Output the [X, Y] coordinate of the center of the cell containing the given text.  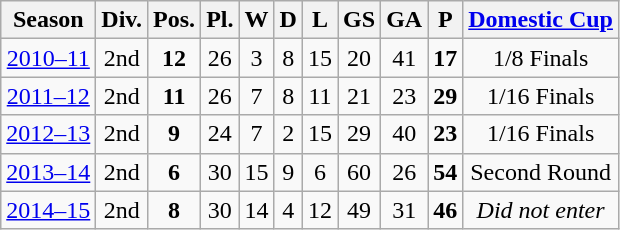
Div. [122, 20]
40 [404, 134]
GS [360, 20]
4 [288, 210]
L [320, 20]
14 [256, 210]
46 [446, 210]
2013–14 [48, 172]
1/8 Finals [541, 58]
31 [404, 210]
W [256, 20]
2 [288, 134]
GA [404, 20]
41 [404, 58]
49 [360, 210]
21 [360, 96]
17 [446, 58]
Domestic Cup [541, 20]
D [288, 20]
Pl. [220, 20]
P [446, 20]
Season [48, 20]
60 [360, 172]
2014–15 [48, 210]
54 [446, 172]
2012–13 [48, 134]
Pos. [174, 20]
20 [360, 58]
Did not enter [541, 210]
2010–11 [48, 58]
2011–12 [48, 96]
Second Round [541, 172]
3 [256, 58]
24 [220, 134]
